Extract the (x, y) coordinate from the center of the cell holding the provided text.  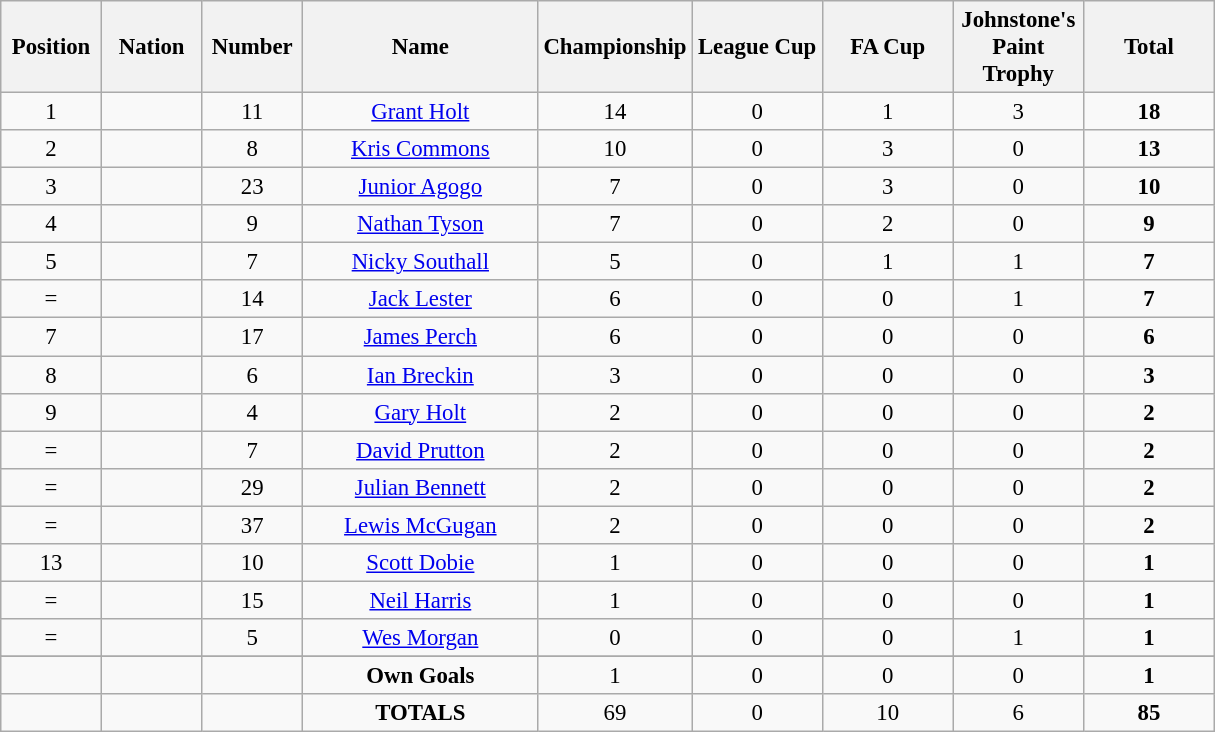
FA Cup (888, 47)
Nicky Southall (421, 262)
James Perch (421, 337)
17 (252, 337)
David Prutton (421, 450)
Wes Morgan (421, 638)
Neil Harris (421, 600)
Gary Holt (421, 412)
11 (252, 112)
Position (52, 47)
Julian Bennett (421, 487)
Grant Holt (421, 112)
Scott Dobie (421, 563)
Junior Agogo (421, 187)
Kris Commons (421, 149)
Championship (615, 47)
37 (252, 525)
85 (1150, 713)
League Cup (758, 47)
Nathan Tyson (421, 224)
Lewis McGugan (421, 525)
Ian Breckin (421, 375)
Total (1150, 47)
TOTALS (421, 713)
69 (615, 713)
Number (252, 47)
Own Goals (421, 675)
18 (1150, 112)
Name (421, 47)
Jack Lester (421, 299)
15 (252, 600)
Nation (152, 47)
Johnstone's Paint Trophy (1018, 47)
29 (252, 487)
23 (252, 187)
